Return (x, y) of the center of cell containing provided text 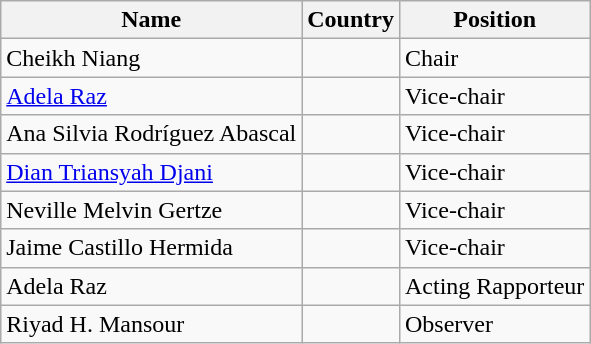
Cheikh Niang (152, 58)
Country (351, 20)
Chair (494, 58)
Dian Triansyah Djani (152, 172)
Riyad H. Mansour (152, 324)
Position (494, 20)
Ana Silvia Rodríguez Abascal (152, 134)
Neville Melvin Gertze (152, 210)
Name (152, 20)
Acting Rapporteur (494, 286)
Observer (494, 324)
Jaime Castillo Hermida (152, 248)
